Return the (X, Y) coordinate for the center point of the cell that contains the specified text.  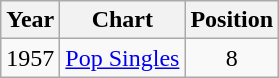
Pop Singles (122, 58)
1957 (30, 58)
8 (232, 58)
Year (30, 20)
Chart (122, 20)
Position (232, 20)
